Find where the given text appears and provide that cell's center as (X, Y) coordinate. 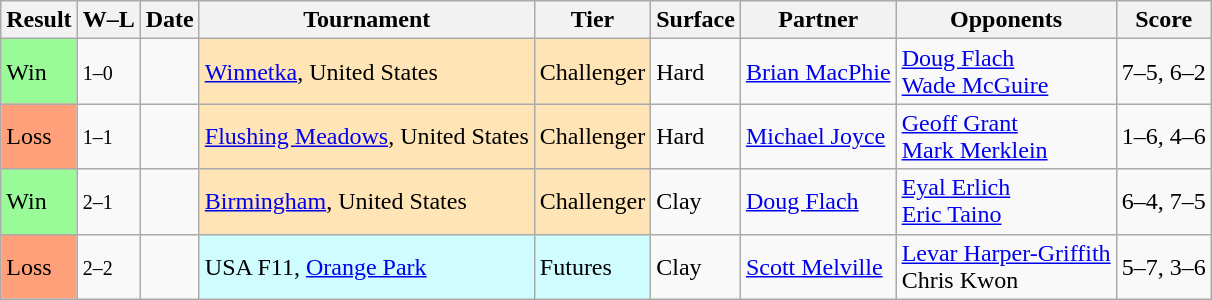
7–5, 6–2 (1164, 72)
Brian MacPhie (818, 72)
Tournament (366, 20)
Flushing Meadows, United States (366, 136)
1–0 (108, 72)
Eyal Erlich Eric Taino (1006, 202)
Score (1164, 20)
1–1 (108, 136)
6–4, 7–5 (1164, 202)
1–6, 4–6 (1164, 136)
5–7, 3–6 (1164, 266)
2–2 (108, 266)
Futures (592, 266)
Tier (592, 20)
Opponents (1006, 20)
2–1 (108, 202)
Winnetka, United States (366, 72)
Date (170, 20)
Geoff Grant Mark Merklein (1006, 136)
Partner (818, 20)
Doug Flach Wade McGuire (1006, 72)
Doug Flach (818, 202)
Scott Melville (818, 266)
Birmingham, United States (366, 202)
Levar Harper-Griffith Chris Kwon (1006, 266)
W–L (108, 20)
USA F11, Orange Park (366, 266)
Result (39, 20)
Michael Joyce (818, 136)
Surface (696, 20)
